Search for the cell housing the specified text and yield its [X, Y] center coordinate. 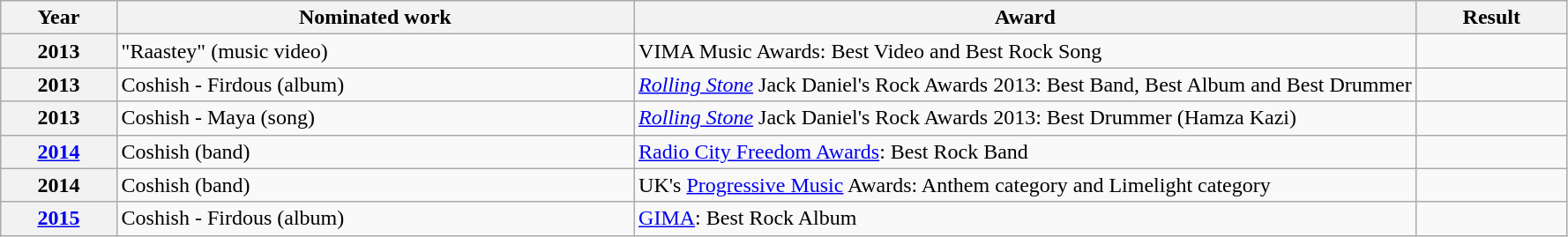
Award [1026, 18]
Coshish - Maya (song) [375, 118]
Result [1491, 18]
VIMA Music Awards: Best Video and Best Rock Song [1026, 51]
Nominated work [375, 18]
GIMA: Best Rock Album [1026, 218]
Rolling Stone Jack Daniel's Rock Awards 2013: Best Drummer (Hamza Kazi) [1026, 118]
"Raastey" (music video) [375, 51]
Year [58, 18]
2015 [58, 218]
Rolling Stone Jack Daniel's Rock Awards 2013: Best Band, Best Album and Best Drummer [1026, 85]
Radio City Freedom Awards: Best Rock Band [1026, 152]
UK's Progressive Music Awards: Anthem category and Limelight category [1026, 185]
